Provide the [X, Y] coordinate of the cell's center where the given text is located.  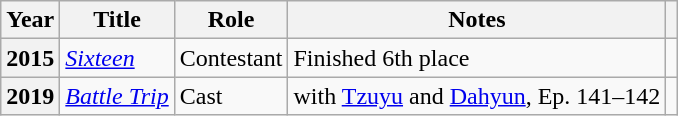
2019 [30, 96]
Sixteen [117, 58]
Cast [231, 96]
Year [30, 20]
Finished 6th place [477, 58]
Title [117, 20]
Notes [477, 20]
2015 [30, 58]
Battle Trip [117, 96]
Role [231, 20]
Contestant [231, 58]
with Tzuyu and Dahyun, Ep. 141–142 [477, 96]
